For the text-containing cell, return its midpoint in [X, Y] coordinate format. 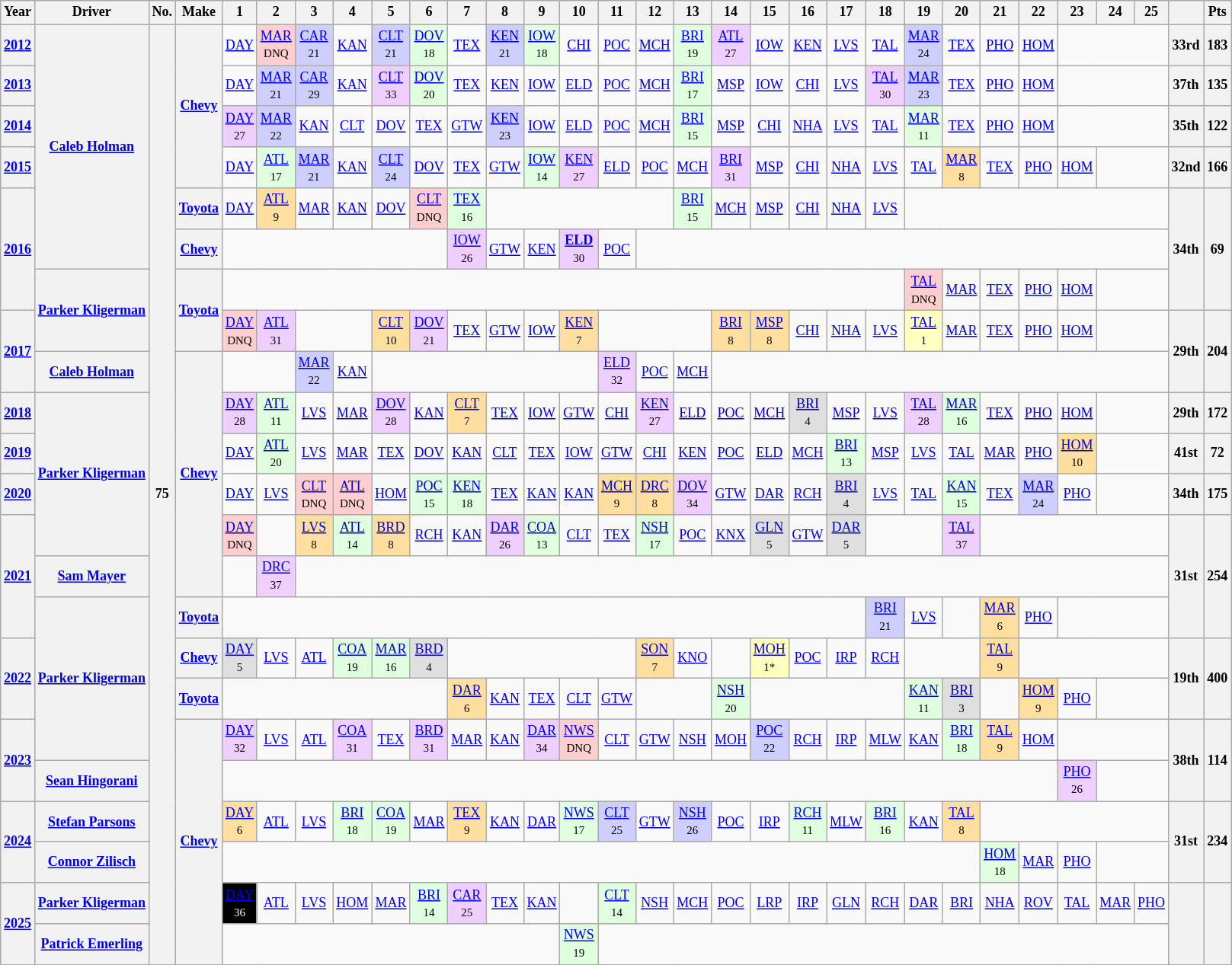
HOM18 [1000, 862]
Sam Mayer [91, 577]
TAL28 [923, 413]
21 [1000, 12]
ATL11 [276, 413]
HOM9 [1038, 699]
DAY6 [239, 822]
NSH26 [693, 822]
ELD32 [617, 372]
LVS8 [314, 535]
BRI8 [731, 331]
BRI13 [846, 454]
HOM10 [1077, 454]
37th [1186, 86]
14 [731, 12]
114 [1218, 760]
MAR23 [923, 86]
ATL17 [276, 168]
NSH20 [731, 699]
GLN [846, 903]
DRC37 [276, 577]
8 [505, 12]
KNO [693, 658]
DOV21 [429, 331]
POC22 [770, 740]
MAR8 [962, 168]
No. [162, 12]
SON7 [654, 658]
Sean Hingorani [91, 781]
3 [314, 12]
BRI16 [885, 822]
DAY32 [239, 740]
KEN18 [467, 494]
MSP8 [770, 331]
ATL20 [276, 454]
41st [1186, 454]
TAL8 [962, 822]
Pts [1218, 12]
MAR6 [1000, 617]
DAY5 [239, 658]
DAY36 [239, 903]
5 [392, 12]
BRI3 [962, 699]
15 [770, 12]
KNX [731, 535]
NSH17 [654, 535]
CLT14 [617, 903]
135 [1218, 86]
BRD8 [392, 535]
166 [1218, 168]
GLN5 [770, 535]
2014 [18, 126]
2025 [18, 923]
11 [617, 12]
13 [693, 12]
2017 [18, 352]
KAN11 [923, 699]
DOV28 [392, 413]
2020 [18, 494]
Driver [91, 12]
KEN23 [505, 126]
183 [1218, 45]
CLT7 [467, 413]
38th [1186, 760]
KAN15 [962, 494]
ATL9 [276, 209]
TAL37 [962, 535]
BRD4 [429, 658]
2018 [18, 413]
CLT10 [392, 331]
BRI19 [693, 45]
7 [467, 12]
Make [198, 12]
6 [429, 12]
CLT25 [617, 822]
19 [923, 12]
Stefan Parsons [91, 822]
COA31 [352, 740]
LRP [770, 903]
CAR29 [314, 86]
Patrick Emerling [91, 944]
DRC8 [654, 494]
24 [1115, 12]
DAR6 [467, 699]
25 [1152, 12]
CAR25 [467, 903]
MARDNQ [276, 45]
DOV20 [429, 86]
BRI17 [693, 86]
TAL1 [923, 331]
254 [1218, 576]
DOV18 [429, 45]
400 [1218, 678]
2024 [18, 842]
DAR34 [542, 740]
2015 [18, 168]
COA13 [542, 535]
12 [654, 12]
2012 [18, 45]
33rd [1186, 45]
16 [808, 12]
DOV34 [693, 494]
TAL30 [885, 86]
2019 [18, 454]
BRI14 [429, 903]
KEN7 [579, 331]
CLT24 [392, 168]
CLT33 [392, 86]
Connor Zilisch [91, 862]
69 [1218, 250]
122 [1218, 126]
ROV [1038, 903]
35th [1186, 126]
23 [1077, 12]
CLT21 [392, 45]
204 [1218, 352]
IOW26 [467, 249]
NWS17 [579, 822]
75 [162, 494]
IOW14 [542, 168]
172 [1218, 413]
1 [239, 12]
175 [1218, 494]
DAY28 [239, 413]
BRI21 [885, 617]
KEN21 [505, 45]
MAR11 [923, 126]
2022 [18, 678]
72 [1218, 454]
PHO26 [1077, 781]
2023 [18, 760]
ATLDNQ [352, 494]
BRI [962, 903]
POC15 [429, 494]
Year [18, 12]
BRI31 [731, 168]
NWS19 [579, 944]
18 [885, 12]
9 [542, 12]
MOH [731, 740]
MCH9 [617, 494]
2 [276, 12]
NWSDNQ [579, 740]
ATL27 [731, 45]
19th [1186, 678]
IOW18 [542, 45]
17 [846, 12]
2021 [18, 576]
DAR26 [505, 535]
TEX16 [467, 209]
ATL14 [352, 535]
22 [1038, 12]
2016 [18, 250]
RCH11 [808, 822]
TALDNQ [923, 290]
ATL31 [276, 331]
ELD30 [579, 249]
DAR5 [846, 535]
10 [579, 12]
20 [962, 12]
MOH1* [770, 658]
4 [352, 12]
32nd [1186, 168]
DAY27 [239, 126]
234 [1218, 842]
CAR21 [314, 45]
TEX9 [467, 822]
BRD31 [429, 740]
2013 [18, 86]
